Identify which cell holds the provided text, then report its (x, y) central coordinate. 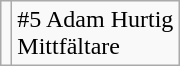
#5 Adam HurtigMittfältare (96, 34)
